Provide the (X, Y) coordinate of the cell's center where the given text is located.  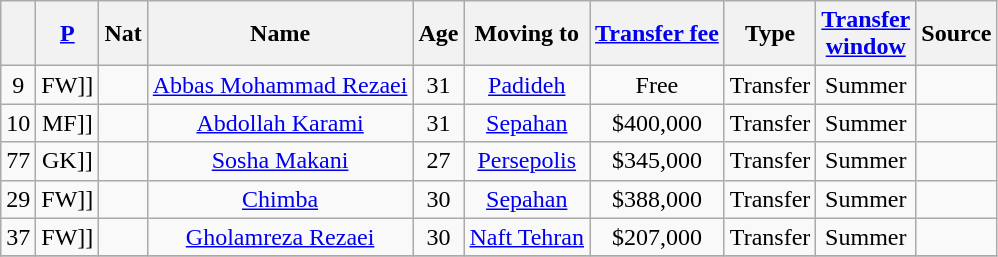
Source (956, 34)
$388,000 (658, 199)
MF]] (68, 123)
Padideh (527, 85)
$400,000 (658, 123)
Sosha Makani (280, 161)
Chimba (280, 199)
77 (18, 161)
Persepolis (527, 161)
29 (18, 199)
P (68, 34)
Free (658, 85)
Name (280, 34)
9 (18, 85)
$207,000 (658, 237)
Nat (123, 34)
Age (438, 34)
Transferwindow (866, 34)
Transfer fee (658, 34)
Naft Tehran (527, 237)
Abdollah Karami (280, 123)
37 (18, 237)
27 (438, 161)
10 (18, 123)
Gholamreza Rezaei (280, 237)
Abbas Mohammad Rezaei (280, 85)
$345,000 (658, 161)
Type (770, 34)
GK]] (68, 161)
Moving to (527, 34)
